Scan for the cell matching the given text and deliver its [X, Y] coordinate at center. 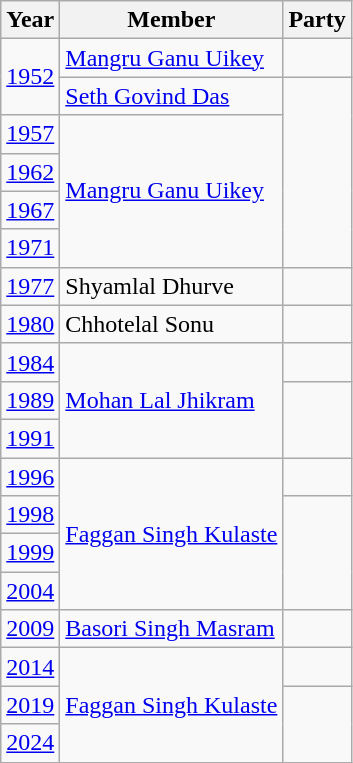
1984 [30, 362]
Party [317, 20]
Year [30, 20]
1977 [30, 286]
Member [172, 20]
1980 [30, 324]
1967 [30, 210]
2004 [30, 591]
2009 [30, 629]
1998 [30, 515]
Seth Govind Das [172, 96]
1991 [30, 438]
2019 [30, 705]
1989 [30, 400]
Chhotelal Sonu [172, 324]
1971 [30, 248]
Shyamlal Dhurve [172, 286]
2014 [30, 667]
2024 [30, 743]
Mohan Lal Jhikram [172, 400]
Basori Singh Masram [172, 629]
1999 [30, 553]
1996 [30, 477]
1952 [30, 77]
1962 [30, 172]
1957 [30, 134]
